From the cell containing the given text, extract its center point as [x, y] coordinate. 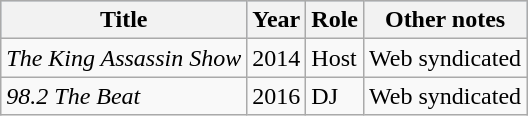
2014 [276, 58]
Title [124, 20]
Host [335, 58]
The King Assassin Show [124, 58]
Other notes [446, 20]
98.2 The Beat [124, 96]
Year [276, 20]
DJ [335, 96]
2016 [276, 96]
Role [335, 20]
